Locate the cell with the specified text and output its (x, y) center coordinate. 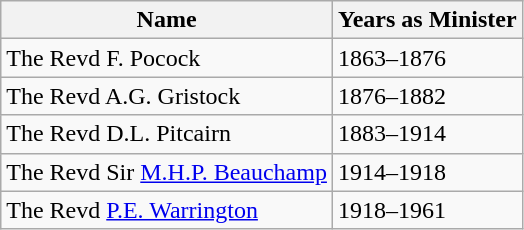
Name (167, 20)
The Revd D.L. Pitcairn (167, 134)
1914–1918 (427, 172)
The Revd P.E. Warrington (167, 210)
1863–1876 (427, 58)
Years as Minister (427, 20)
1918–1961 (427, 210)
1883–1914 (427, 134)
1876–1882 (427, 96)
The Revd Sir M.H.P. Beauchamp (167, 172)
The Revd A.G. Gristock (167, 96)
The Revd F. Pocock (167, 58)
